Determine the (X, Y) coordinate at the center of the cell enclosing the given text.  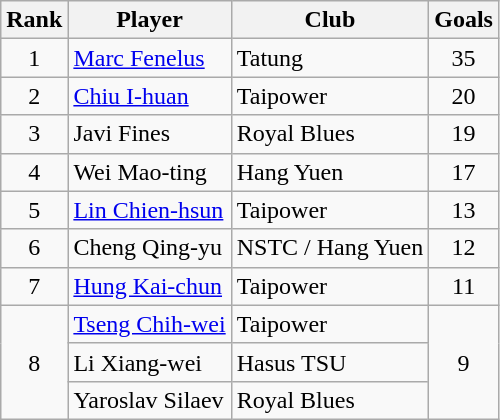
Cheng Qing-yu (150, 248)
Rank (34, 20)
4 (34, 172)
5 (34, 210)
3 (34, 134)
12 (464, 248)
35 (464, 58)
NSTC / Hang Yuen (330, 248)
Goals (464, 20)
Hasus TSU (330, 362)
Player (150, 20)
17 (464, 172)
7 (34, 286)
Club (330, 20)
Lin Chien-hsun (150, 210)
Wei Mao-ting (150, 172)
19 (464, 134)
13 (464, 210)
Tseng Chih-wei (150, 324)
Hung Kai-chun (150, 286)
Marc Fenelus (150, 58)
8 (34, 362)
Li Xiang-wei (150, 362)
Javi Fines (150, 134)
Hang Yuen (330, 172)
6 (34, 248)
Chiu I-huan (150, 96)
Yaroslav Silaev (150, 400)
9 (464, 362)
2 (34, 96)
20 (464, 96)
Tatung (330, 58)
1 (34, 58)
11 (464, 286)
